Return [x, y] of the center of cell containing provided text 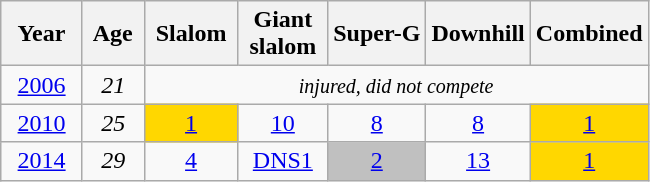
injured, did not compete [396, 85]
21 [113, 85]
13 [478, 161]
Super-G [377, 34]
2010 [42, 123]
25 [113, 123]
Downhill [478, 34]
2006 [42, 85]
Giant slalom [283, 34]
Age [113, 34]
4 [191, 161]
DNS1 [283, 161]
29 [113, 161]
Year [42, 34]
10 [283, 123]
2 [377, 161]
2014 [42, 161]
Slalom [191, 34]
Combined [589, 34]
